Return [X, Y] of the center of cell containing provided text 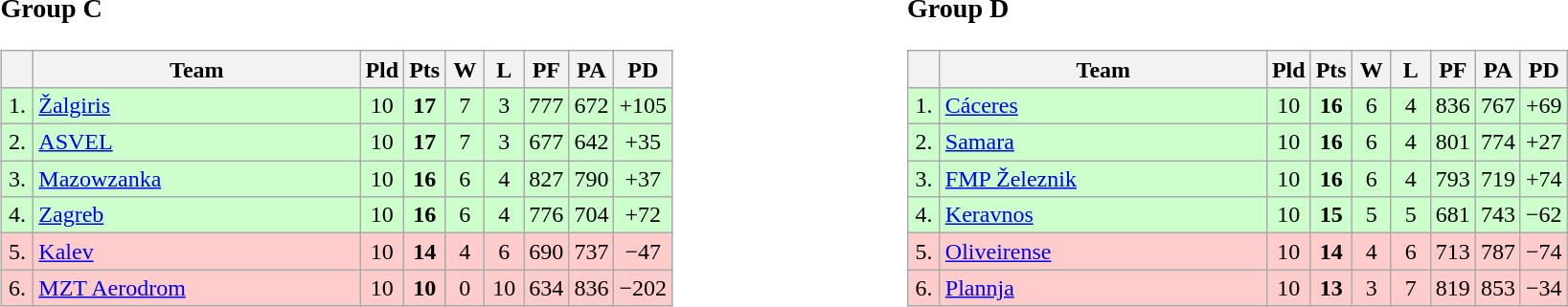
681 [1452, 215]
Mazowzanka [197, 179]
767 [1498, 105]
Kalev [197, 252]
Cáceres [1103, 105]
853 [1498, 288]
787 [1498, 252]
+27 [1544, 143]
713 [1452, 252]
677 [546, 143]
FMP Železnik [1103, 179]
+37 [644, 179]
+74 [1544, 179]
−47 [644, 252]
Zagreb [197, 215]
776 [546, 215]
Plannja [1103, 288]
801 [1452, 143]
+105 [644, 105]
793 [1452, 179]
−202 [644, 288]
15 [1331, 215]
ASVEL [197, 143]
MZT Aerodrom [197, 288]
634 [546, 288]
−62 [1544, 215]
819 [1452, 288]
13 [1331, 288]
Keravnos [1103, 215]
−74 [1544, 252]
737 [592, 252]
827 [546, 179]
Oliveirense [1103, 252]
774 [1498, 143]
642 [592, 143]
Žalgiris [197, 105]
704 [592, 215]
Samara [1103, 143]
790 [592, 179]
−34 [1544, 288]
777 [546, 105]
+69 [1544, 105]
719 [1498, 179]
+72 [644, 215]
672 [592, 105]
690 [546, 252]
+35 [644, 143]
743 [1498, 215]
0 [466, 288]
